From the cell containing the given text, extract its center point as (X, Y) coordinate. 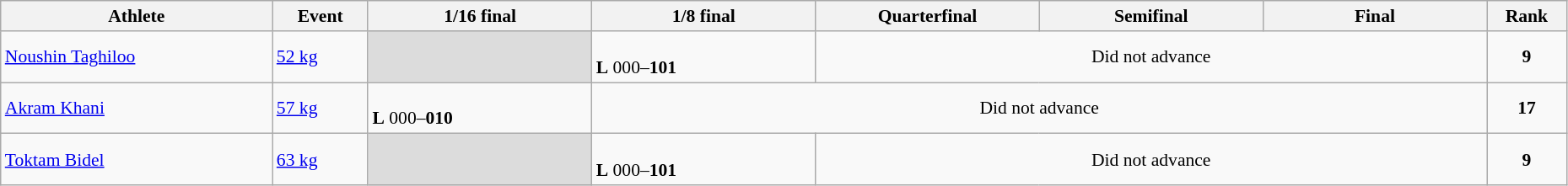
57 kg (321, 108)
Rank (1527, 16)
1/16 final (479, 16)
L 000–010 (479, 108)
63 kg (321, 160)
1/8 final (703, 16)
Noushin Taghiloo (137, 57)
Semifinal (1150, 16)
Quarterfinal (928, 16)
17 (1527, 108)
Akram Khani (137, 108)
Final (1375, 16)
52 kg (321, 57)
Event (321, 16)
Toktam Bidel (137, 160)
Athlete (137, 16)
